Capture the cell that displays the provided text and extract its (X, Y) central coordinate. 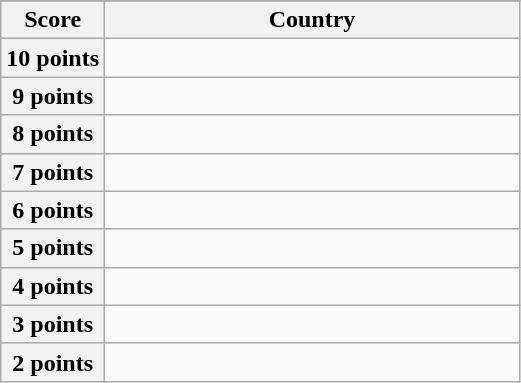
8 points (53, 134)
3 points (53, 324)
6 points (53, 210)
Country (312, 20)
7 points (53, 172)
10 points (53, 58)
2 points (53, 362)
5 points (53, 248)
4 points (53, 286)
Score (53, 20)
9 points (53, 96)
